Identify which cell holds the provided text, then report its [x, y] central coordinate. 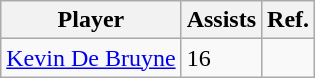
Kevin De Bruyne [91, 58]
16 [221, 58]
Assists [221, 20]
Ref. [288, 20]
Player [91, 20]
